Return (x, y) of the center of cell containing provided text 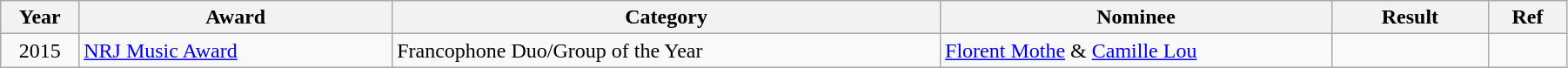
Result (1410, 17)
Category (667, 17)
Florent Mothe & Camille Lou (1136, 51)
Francophone Duo/Group of the Year (667, 51)
Ref (1527, 17)
Award (236, 17)
NRJ Music Award (236, 51)
2015 (40, 51)
Year (40, 17)
Nominee (1136, 17)
